Locate the cell with the specified text and output its [x, y] center coordinate. 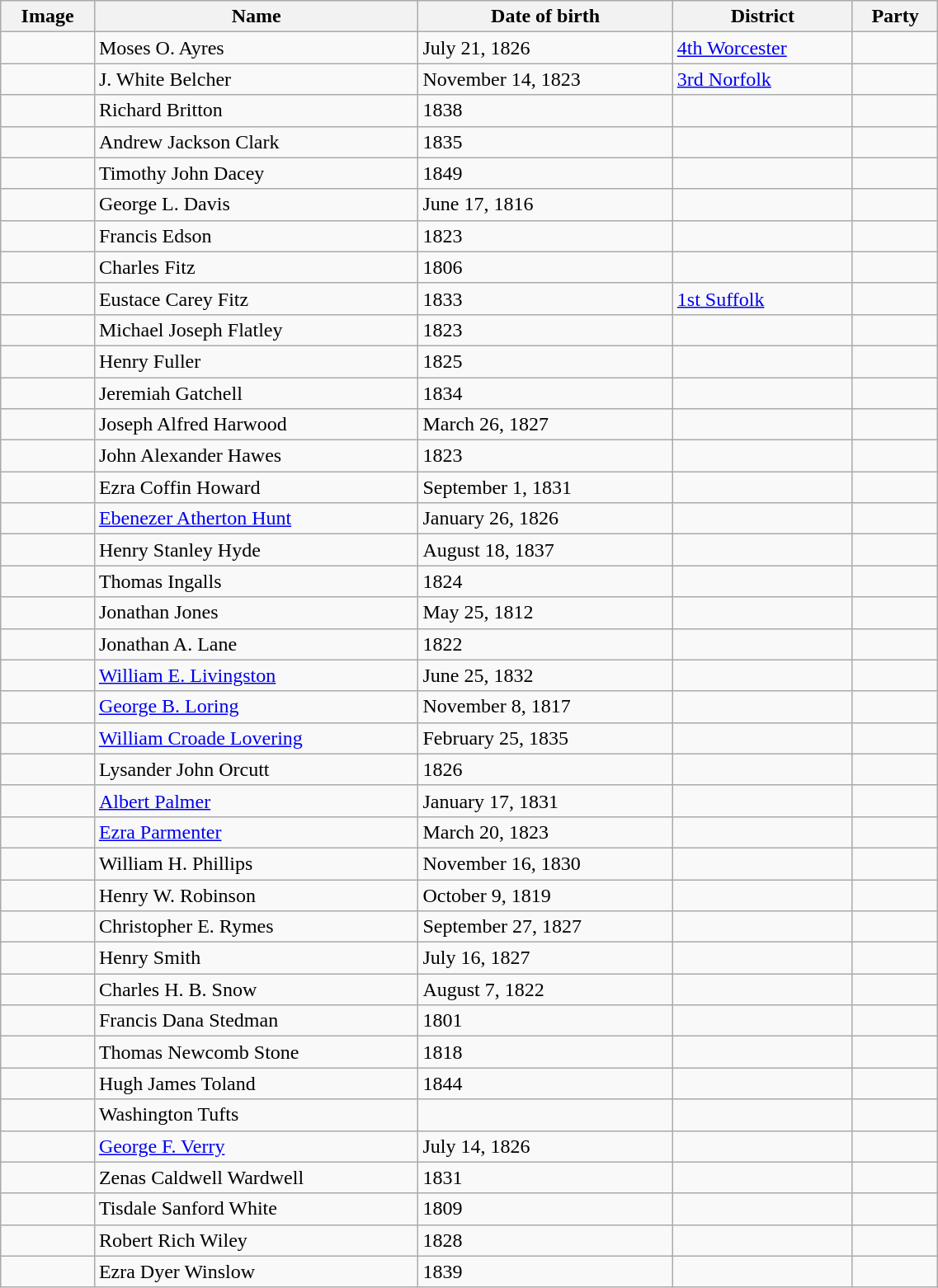
Jonathan Jones [256, 613]
Ezra Parmenter [256, 832]
Albert Palmer [256, 801]
May 25, 1812 [545, 613]
Richard Britton [256, 110]
George L. Davis [256, 204]
1844 [545, 1084]
1835 [545, 142]
November 8, 1817 [545, 707]
June 25, 1832 [545, 675]
1839 [545, 1272]
July 14, 1826 [545, 1146]
June 17, 1816 [545, 204]
Christopher E. Rymes [256, 927]
John Alexander Hawes [256, 456]
1809 [545, 1209]
Henry Smith [256, 958]
George F. Verry [256, 1146]
1831 [545, 1178]
Henry Stanley Hyde [256, 550]
1834 [545, 393]
Eustace Carey Fitz [256, 298]
1806 [545, 267]
1st Suffolk [762, 298]
Party [895, 16]
1818 [545, 1052]
Ezra Dyer Winslow [256, 1272]
Robert Rich Wiley [256, 1240]
Hugh James Toland [256, 1084]
1822 [545, 644]
1828 [545, 1240]
Joseph Alfred Harwood [256, 425]
November 14, 1823 [545, 79]
Lysander John Orcutt [256, 769]
1826 [545, 769]
Image [48, 16]
William Croade Lovering [256, 738]
Thomas Ingalls [256, 581]
Washington Tufts [256, 1115]
Francis Edson [256, 236]
November 16, 1830 [545, 863]
Francis Dana Stedman [256, 1021]
February 25, 1835 [545, 738]
January 26, 1826 [545, 519]
Timothy John Dacey [256, 173]
Moses O. Ayres [256, 48]
Charles H. B. Snow [256, 990]
July 21, 1826 [545, 48]
Henry Fuller [256, 361]
1824 [545, 581]
January 17, 1831 [545, 801]
August 7, 1822 [545, 990]
July 16, 1827 [545, 958]
J. White Belcher [256, 79]
3rd Norfolk [762, 79]
Henry W. Robinson [256, 895]
Jeremiah Gatchell [256, 393]
August 18, 1837 [545, 550]
Charles Fitz [256, 267]
District [762, 16]
Andrew Jackson Clark [256, 142]
1801 [545, 1021]
4th Worcester [762, 48]
Jonathan A. Lane [256, 644]
William H. Phillips [256, 863]
October 9, 1819 [545, 895]
1825 [545, 361]
Date of birth [545, 16]
George B. Loring [256, 707]
1838 [545, 110]
March 26, 1827 [545, 425]
Ezra Coffin Howard [256, 487]
September 1, 1831 [545, 487]
Michael Joseph Flatley [256, 330]
Tisdale Sanford White [256, 1209]
Ebenezer Atherton Hunt [256, 519]
William E. Livingston [256, 675]
September 27, 1827 [545, 927]
1833 [545, 298]
Name [256, 16]
March 20, 1823 [545, 832]
1849 [545, 173]
Thomas Newcomb Stone [256, 1052]
Zenas Caldwell Wardwell [256, 1178]
